Return the [x, y] coordinate for the center point of the cell that contains the specified text.  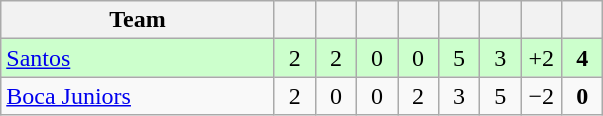
Boca Juniors [138, 96]
4 [582, 58]
−2 [542, 96]
+2 [542, 58]
Team [138, 20]
Santos [138, 58]
